Return the [X, Y] coordinate for the center point of the cell that contains the specified text.  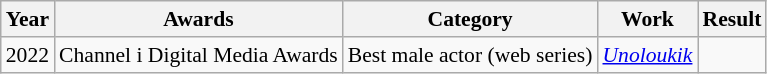
Channel i Digital Media Awards [198, 55]
Result [732, 19]
2022 [28, 55]
Work [647, 19]
Category [470, 19]
Awards [198, 19]
Unoloukik [647, 55]
Best male actor (web series) [470, 55]
Year [28, 19]
